Determine the [X, Y] coordinate at the center of the cell enclosing the given text.  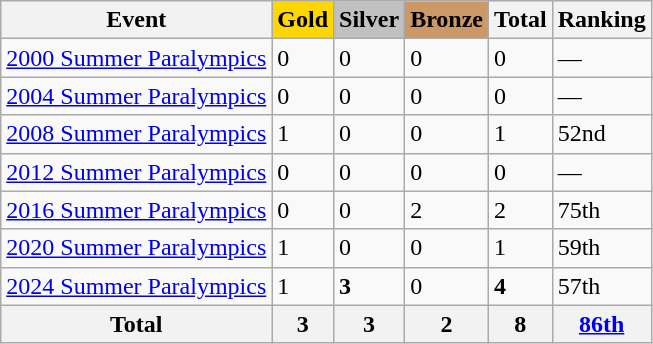
2012 Summer Paralympics [136, 172]
2004 Summer Paralympics [136, 96]
2016 Summer Paralympics [136, 210]
Silver [370, 20]
Ranking [602, 20]
8 [521, 324]
4 [521, 286]
2020 Summer Paralympics [136, 248]
Bronze [447, 20]
2008 Summer Paralympics [136, 134]
Gold [303, 20]
57th [602, 286]
Event [136, 20]
86th [602, 324]
75th [602, 210]
52nd [602, 134]
2000 Summer Paralympics [136, 58]
59th [602, 248]
2024 Summer Paralympics [136, 286]
